Output the (X, Y) coordinate of the center of the cell containing the given text.  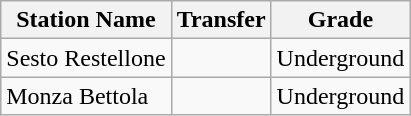
Monza Bettola (86, 96)
Sesto Restellone (86, 58)
Transfer (221, 20)
Station Name (86, 20)
Grade (340, 20)
